Output the [x, y] coordinate of the center of the cell containing the given text.  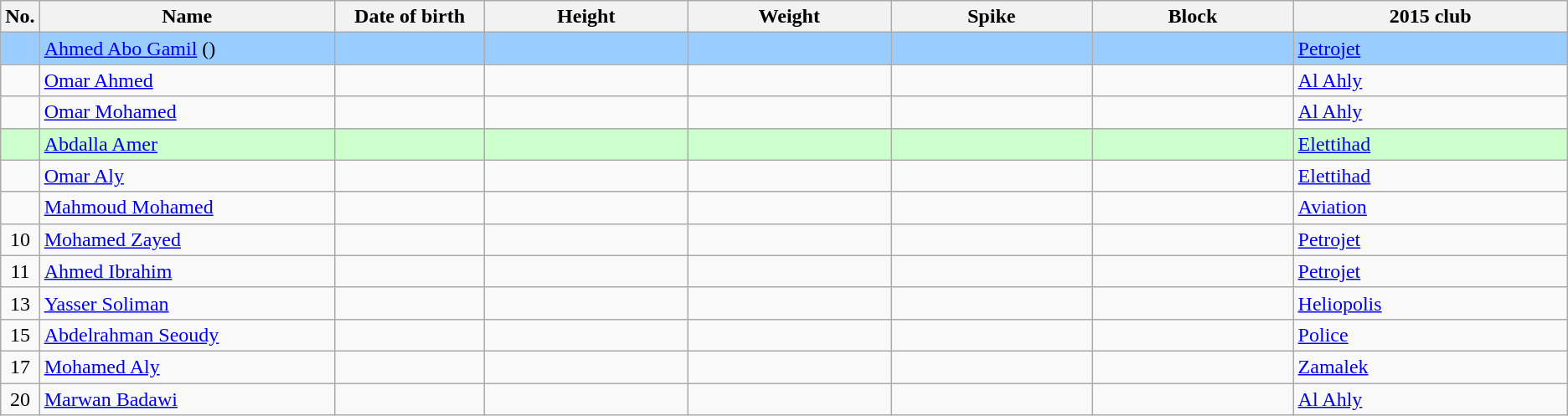
Abdalla Amer [187, 144]
Omar Aly [187, 176]
Height [586, 17]
Ahmed Abo Gamil () [187, 49]
13 [20, 303]
Abdelrahman Seoudy [187, 335]
Mohamed Aly [187, 367]
17 [20, 367]
20 [20, 399]
Zamalek [1431, 367]
Heliopolis [1431, 303]
11 [20, 271]
Mahmoud Mohamed [187, 208]
Weight [789, 17]
No. [20, 17]
Aviation [1431, 208]
15 [20, 335]
Yasser Soliman [187, 303]
Block [1193, 17]
Marwan Badawi [187, 399]
Name [187, 17]
Omar Mohamed [187, 112]
Police [1431, 335]
Date of birth [409, 17]
Ahmed Ibrahim [187, 271]
2015 club [1431, 17]
Mohamed Zayed [187, 239]
10 [20, 239]
Omar Ahmed [187, 80]
Spike [992, 17]
